Scan for the cell matching the given text and deliver its [x, y] coordinate at center. 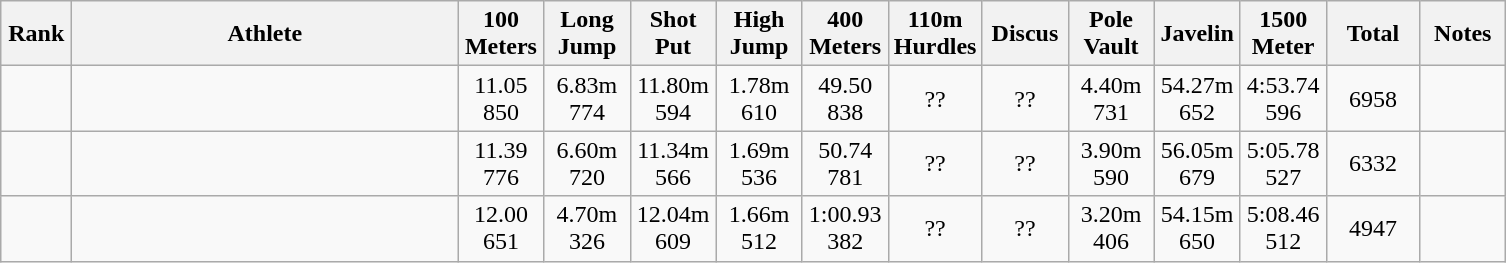
3.90m590 [1111, 164]
4:53.74596 [1283, 98]
1.66m512 [759, 228]
6332 [1373, 164]
11.34m566 [673, 164]
5:08.46512 [1283, 228]
Total [1373, 34]
4947 [1373, 228]
11.80m594 [673, 98]
6.83m774 [587, 98]
4.40m731 [1111, 98]
Pole Vault [1111, 34]
1.78m610 [759, 98]
Discus [1025, 34]
100 Meters [501, 34]
54.27m652 [1197, 98]
12.00651 [501, 228]
Shot Put [673, 34]
4.70m326 [587, 228]
49.50838 [845, 98]
1500 Meter [1283, 34]
12.04m609 [673, 228]
50.74781 [845, 164]
High Jump [759, 34]
6.60m720 [587, 164]
5:05.78527 [1283, 164]
400 Meters [845, 34]
Rank [36, 34]
Long Jump [587, 34]
Notes [1463, 34]
1.69m536 [759, 164]
56.05m679 [1197, 164]
11.39776 [501, 164]
Javelin [1197, 34]
Athlete [265, 34]
110m Hurdles [935, 34]
6958 [1373, 98]
1:00.93382 [845, 228]
3.20m406 [1111, 228]
54.15m650 [1197, 228]
11.05850 [501, 98]
